Detect which cell encompasses the target text, then output its (x, y) center coordinate. 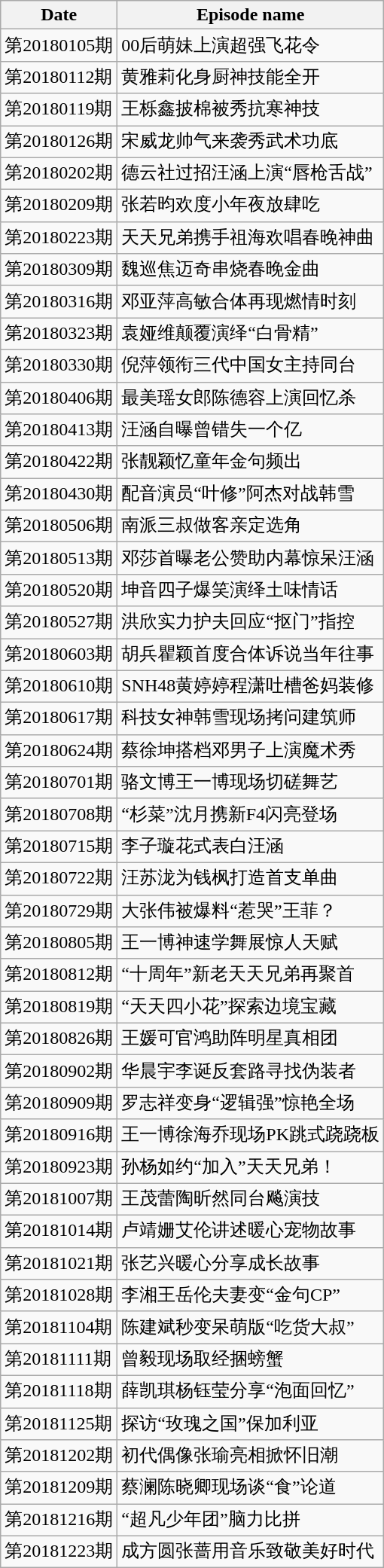
张靓颖忆童年金句频出 (251, 462)
南派三叔做客亲定选角 (251, 526)
第20181209期 (59, 1488)
第20181111期 (59, 1360)
骆文博王一博现场切磋舞艺 (251, 783)
第20180330期 (59, 366)
“十周年”新老天天兄弟再聚首 (251, 975)
第20181007期 (59, 1199)
汪苏泷为钱枫打造首支单曲 (251, 878)
第20180323期 (59, 334)
第20180527期 (59, 622)
第20180617期 (59, 718)
第20180105期 (59, 45)
汪涵自曝曾错失一个亿 (251, 431)
华晨宇李诞反套路寻找伪装者 (251, 1071)
第20181216期 (59, 1520)
第20181223期 (59, 1551)
罗志祥变身“逻辑强”惊艳全场 (251, 1103)
邓莎首曝老公赞助内幕惊呆汪涵 (251, 559)
第20180209期 (59, 206)
第20180309期 (59, 270)
第20180422期 (59, 462)
探访“玫瑰之国”保加利亚 (251, 1423)
第20180729期 (59, 911)
坤音四子爆笑演绎土味情话 (251, 590)
魏巡焦迈奇串烧春晚金曲 (251, 270)
宋威龙帅气来袭秀武术功底 (251, 142)
第20180916期 (59, 1136)
第20180819期 (59, 1008)
第20180506期 (59, 526)
科技女神韩雪现场拷问建筑师 (251, 718)
邓亚萍高敏合体再现燃情时刻 (251, 301)
第20180826期 (59, 1039)
第20180610期 (59, 687)
薛凯琪杨钰莹分享“泡面回忆” (251, 1392)
第20180202期 (59, 173)
王一博徐海乔现场PK跳式跷跷板 (251, 1136)
第20180624期 (59, 750)
第20181021期 (59, 1264)
王茂蕾陶昕然同台飚演技 (251, 1199)
第20180520期 (59, 590)
袁娅维颠覆演绎“白骨精” (251, 334)
Date (59, 15)
李湘王岳伦夫妻变“金句CP” (251, 1295)
天天兄弟携手祖海欢唱春晚神曲 (251, 238)
第20181125期 (59, 1423)
王一博神速学舞展惊人天赋 (251, 943)
“天天四小花”探索边境宝藏 (251, 1008)
卢靖姗艾伦讲述暖心宠物故事 (251, 1232)
第20180708期 (59, 815)
张若昀欢度小年夜放肆吃 (251, 206)
第20181104期 (59, 1327)
蔡徐坤搭档邓男子上演魔术秀 (251, 750)
倪萍领衔三代中国女主持同台 (251, 366)
第20180715期 (59, 847)
“超凡少年团”脑力比拼 (251, 1520)
第20180316期 (59, 301)
王栎鑫披棉被秀抗寒神技 (251, 110)
第20180112期 (59, 77)
张艺兴暖心分享成长故事 (251, 1264)
第20180812期 (59, 975)
最美瑶女郎陈德容上演回忆杀 (251, 398)
第20180902期 (59, 1071)
洪欣实力护夫回应“抠门”指控 (251, 622)
孙杨如约“加入”天天兄弟！ (251, 1167)
第20180923期 (59, 1167)
大张伟被爆料“惹哭”王菲？ (251, 911)
第20180603期 (59, 655)
蔡澜陈晓卿现场谈“食”论道 (251, 1488)
第20180805期 (59, 943)
德云社过招汪涵上演“唇枪舌战” (251, 173)
SNH48黄婷婷程潇吐槽爸妈装修 (251, 687)
陈建斌秒变呆萌版“吃货大叔” (251, 1327)
初代偶像张瑜亮相掀怀旧潮 (251, 1457)
第20180909期 (59, 1103)
成方圆张蔷用音乐致敬美好时代 (251, 1551)
第20180701期 (59, 783)
黄雅莉化身厨神技能全开 (251, 77)
王媛可官鸿助阵明星真相团 (251, 1039)
第20180413期 (59, 431)
胡兵瞿颖首度合体诉说当年往事 (251, 655)
第20181014期 (59, 1232)
第20180722期 (59, 878)
第20180513期 (59, 559)
配音演员“叶修”阿杰对战韩雪 (251, 494)
曾毅现场取经捆螃蟹 (251, 1360)
第20181118期 (59, 1392)
00后萌妹上演超强飞花令 (251, 45)
第20180126期 (59, 142)
第20181028期 (59, 1295)
李子璇花式表白汪涵 (251, 847)
Episode name (251, 15)
第20180119期 (59, 110)
第20180223期 (59, 238)
第20180406期 (59, 398)
第20181202期 (59, 1457)
“杉菜”沈月携新F4闪亮登场 (251, 815)
第20180430期 (59, 494)
